Return (X, Y) of the center of cell containing provided text 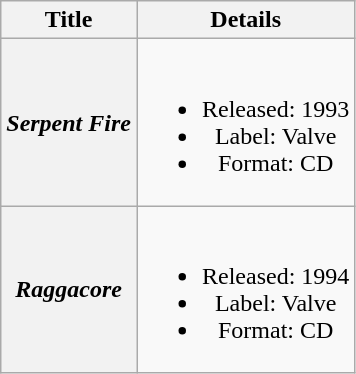
Released: 1994Label: ValveFormat: CD (245, 290)
Serpent Fire (69, 122)
Raggacore (69, 290)
Released: 1993Label: ValveFormat: CD (245, 122)
Title (69, 20)
Details (245, 20)
